For the text-containing cell, return its midpoint in (X, Y) coordinate format. 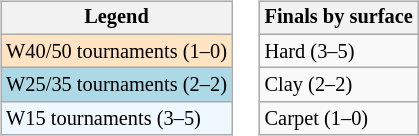
Finals by surface (339, 18)
W40/50 tournaments (1–0) (116, 51)
Hard (3–5) (339, 51)
Clay (2–2) (339, 85)
Legend (116, 18)
W15 tournaments (3–5) (116, 119)
Carpet (1–0) (339, 119)
W25/35 tournaments (2–2) (116, 85)
